Determine the (x, y) coordinate at the center of the cell enclosing the given text.  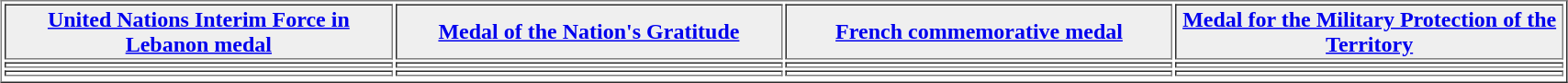
Medal of the Nation's Gratitude (588, 31)
United Nations Interim Force in Lebanon medal (198, 31)
Medal for the Military Protection of the Territory (1370, 31)
French commemorative medal (979, 31)
